Search for the cell housing the specified text and yield its [X, Y] center coordinate. 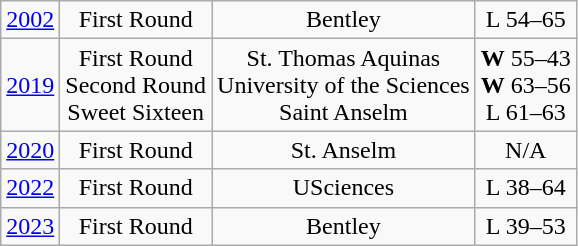
St. Anselm [344, 150]
St. Thomas AquinasUniversity of the SciencesSaint Anselm [344, 85]
First RoundSecond RoundSweet Sixteen [136, 85]
L 38–64 [526, 188]
L 54–65 [526, 20]
2022 [30, 188]
2002 [30, 20]
USciences [344, 188]
L 39–53 [526, 226]
2019 [30, 85]
N/A [526, 150]
2020 [30, 150]
2023 [30, 226]
W 55–43W 63–56L 61–63 [526, 85]
